Provide the (x, y) coordinate of the cell's center where the given text is located.  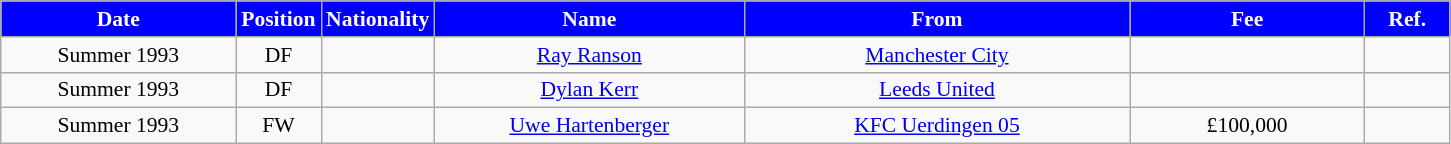
From (936, 19)
£100,000 (1248, 126)
Fee (1248, 19)
Dylan Kerr (589, 90)
Ray Ranson (589, 55)
Date (118, 19)
FW (278, 126)
Ref. (1408, 19)
Leeds United (936, 90)
KFC Uerdingen 05 (936, 126)
Nationality (378, 19)
Manchester City (936, 55)
Position (278, 19)
Name (589, 19)
Uwe Hartenberger (589, 126)
